Determine the [X, Y] coordinate at the center of the cell enclosing the given text.  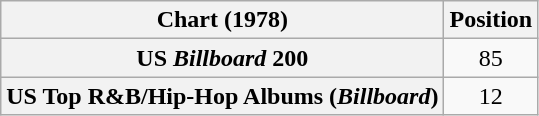
Chart (1978) [222, 20]
Position [491, 20]
US Top R&B/Hip-Hop Albums (Billboard) [222, 96]
85 [491, 58]
12 [491, 96]
US Billboard 200 [222, 58]
